Identify which cell holds the provided text, then report its (X, Y) central coordinate. 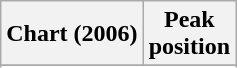
Chart (2006) (72, 34)
Peakposition (189, 34)
